Search for the cell housing the specified text and yield its [x, y] center coordinate. 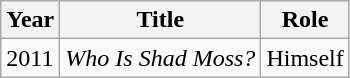
Who Is Shad Moss? [160, 58]
Title [160, 20]
2011 [30, 58]
Himself [305, 58]
Year [30, 20]
Role [305, 20]
